Locate the cell with the specified text and output its (x, y) center coordinate. 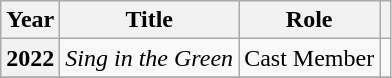
Sing in the Green (150, 58)
Year (30, 20)
Title (150, 20)
Role (310, 20)
Cast Member (310, 58)
2022 (30, 58)
